Output the (X, Y) coordinate of the center of the cell containing the given text.  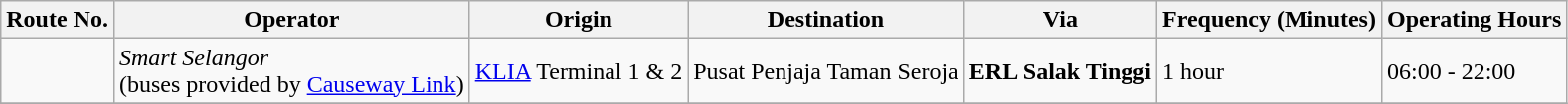
Pusat Penjaja Taman Seroja (826, 71)
Via (1060, 20)
Operator (291, 20)
Operating Hours (1474, 20)
Smart Selangor (buses provided by Causeway Link) (291, 71)
Destination (826, 20)
1 hour (1270, 71)
Origin (579, 20)
06:00 - 22:00 (1474, 71)
ERL Salak Tinggi (1060, 71)
Frequency (Minutes) (1270, 20)
KLIA Terminal 1 & 2 (579, 71)
Route No. (58, 20)
